Determine the (X, Y) coordinate at the center of the cell enclosing the given text.  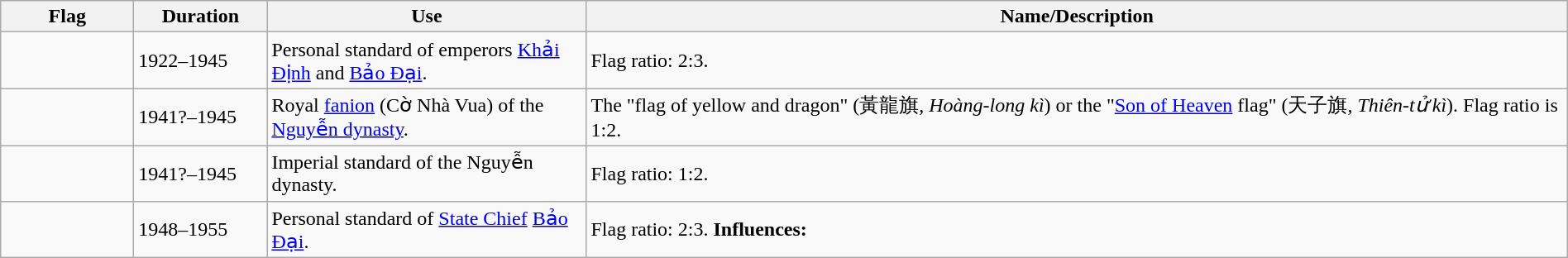
Use (427, 17)
Duration (200, 17)
1948–1955 (200, 229)
Imperial standard of the Nguyễn dynasty. (427, 174)
1922–1945 (200, 60)
Flag ratio: 2:3. Influences: (1077, 229)
Personal standard of State Chief Bảo Đại. (427, 229)
Flag ratio: 2:3. (1077, 60)
Personal standard of emperors Khải Định and Bảo Đại. (427, 60)
Royal fanion (Cờ Nhà Vua) of the Nguyễn dynasty. (427, 117)
Name/Description (1077, 17)
The "flag of yellow and dragon" (黃龍旗, Hoàng-long kì) or the "Son of Heaven flag" (天子旗, Thiên-tử kì). Flag ratio is 1:2. (1077, 117)
Flag ratio: 1:2. (1077, 174)
Flag (68, 17)
